Provide the [x, y] coordinate of the cell's center where the given text is located.  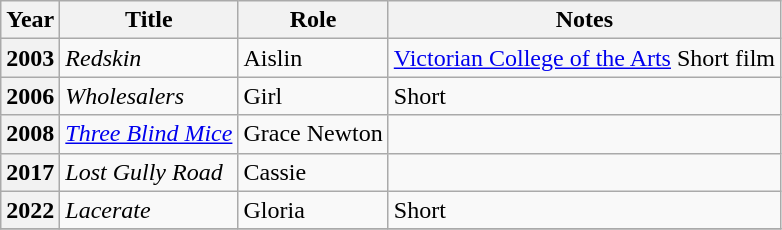
Notes [584, 20]
Redskin [149, 58]
Grace Newton [313, 134]
Cassie [313, 172]
2022 [30, 210]
2006 [30, 96]
Year [30, 20]
Three Blind Mice [149, 134]
2003 [30, 58]
Lacerate [149, 210]
2017 [30, 172]
Victorian College of the Arts Short film [584, 58]
Role [313, 20]
2008 [30, 134]
Gloria [313, 210]
Girl [313, 96]
Lost Gully Road [149, 172]
Wholesalers [149, 96]
Title [149, 20]
Aislin [313, 58]
